Scan for the cell matching the given text and deliver its [X, Y] coordinate at center. 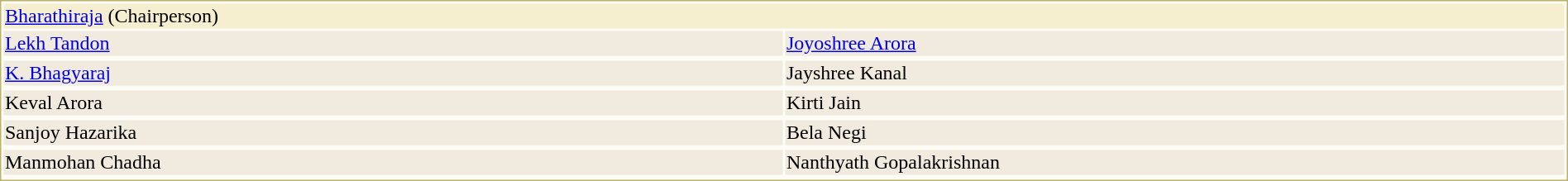
K. Bhagyaraj [393, 74]
Keval Arora [393, 103]
Sanjoy Hazarika [393, 133]
Manmohan Chadha [393, 163]
Kirti Jain [1175, 103]
Lekh Tandon [393, 44]
Joyoshree Arora [1175, 44]
Jayshree Kanal [1175, 74]
Bharathiraja (Chairperson) [784, 16]
Nanthyath Gopalakrishnan [1175, 163]
Bela Negi [1175, 133]
